Search for the cell housing the specified text and yield its [X, Y] center coordinate. 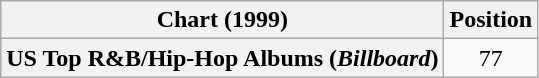
77 [491, 58]
Position [491, 20]
Chart (1999) [222, 20]
US Top R&B/Hip-Hop Albums (Billboard) [222, 58]
